Find where the given text appears and provide that cell's center as [X, Y] coordinate. 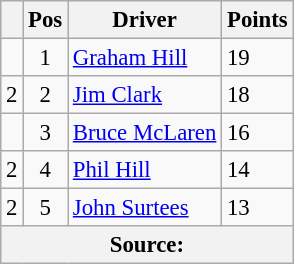
Source: [147, 245]
4 [46, 170]
13 [258, 208]
Jim Clark [145, 95]
3 [46, 133]
14 [258, 170]
Driver [145, 20]
19 [258, 58]
Pos [46, 20]
16 [258, 133]
Points [258, 20]
1 [46, 58]
Bruce McLaren [145, 133]
5 [46, 208]
18 [258, 95]
Graham Hill [145, 58]
Phil Hill [145, 170]
John Surtees [145, 208]
